Identify which cell holds the provided text, then report its [X, Y] central coordinate. 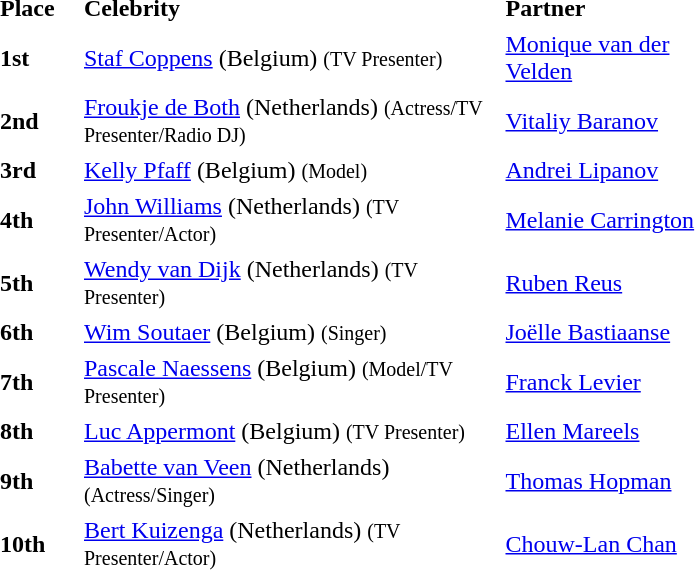
Pascale Naessens (Belgium) (Model/TV Presenter) [290, 382]
Froukje de Both (Netherlands) (Actress/TV Presenter/Radio DJ) [290, 121]
Luc Appermont (Belgium) (TV Presenter) [290, 432]
Staf Coppens (Belgium) (TV Presenter) [290, 58]
Wendy van Dijk (Netherlands) (TV Presenter) [290, 283]
Wim Soutaer (Belgium) (Singer) [290, 332]
John Williams (Netherlands) (TV Presenter/Actor) [290, 220]
Kelly Pfaff (Belgium) (Model) [290, 170]
Babette van Veen (Netherlands) (Actress/Singer) [290, 481]
